Locate the cell with the specified text and output its [x, y] center coordinate. 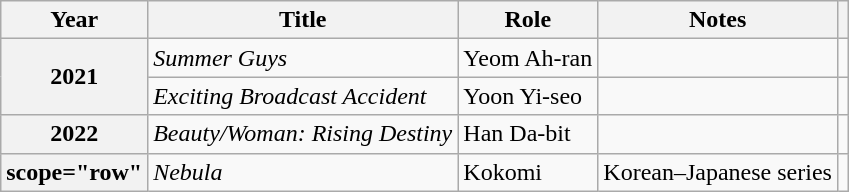
scope="row" [74, 172]
Exciting Broadcast Accident [303, 96]
2022 [74, 134]
Title [303, 20]
Role [528, 20]
Kokomi [528, 172]
2021 [74, 77]
Nebula [303, 172]
Yeom Ah-ran [528, 58]
Year [74, 20]
Yoon Yi-seo [528, 96]
Korean–Japanese series [718, 172]
Beauty/Woman: Rising Destiny [303, 134]
Notes [718, 20]
Summer Guys [303, 58]
Han Da-bit [528, 134]
